Scan for the cell matching the given text and deliver its (X, Y) coordinate at center. 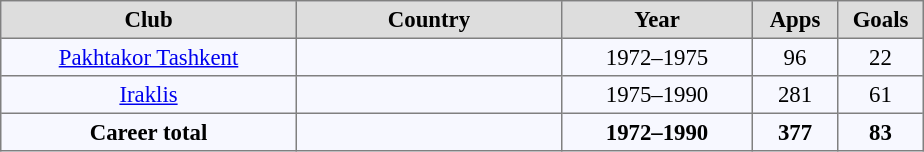
1975–1990 (657, 95)
Year (657, 20)
Career total (149, 132)
Club (149, 20)
1972–1990 (657, 132)
22 (881, 57)
Pakhtakor Tashkent (149, 57)
377 (795, 132)
1972–1975 (657, 57)
61 (881, 95)
Apps (795, 20)
Country (429, 20)
281 (795, 95)
83 (881, 132)
96 (795, 57)
Iraklis (149, 95)
Goals (881, 20)
